Search for the cell housing the specified text and yield its (x, y) center coordinate. 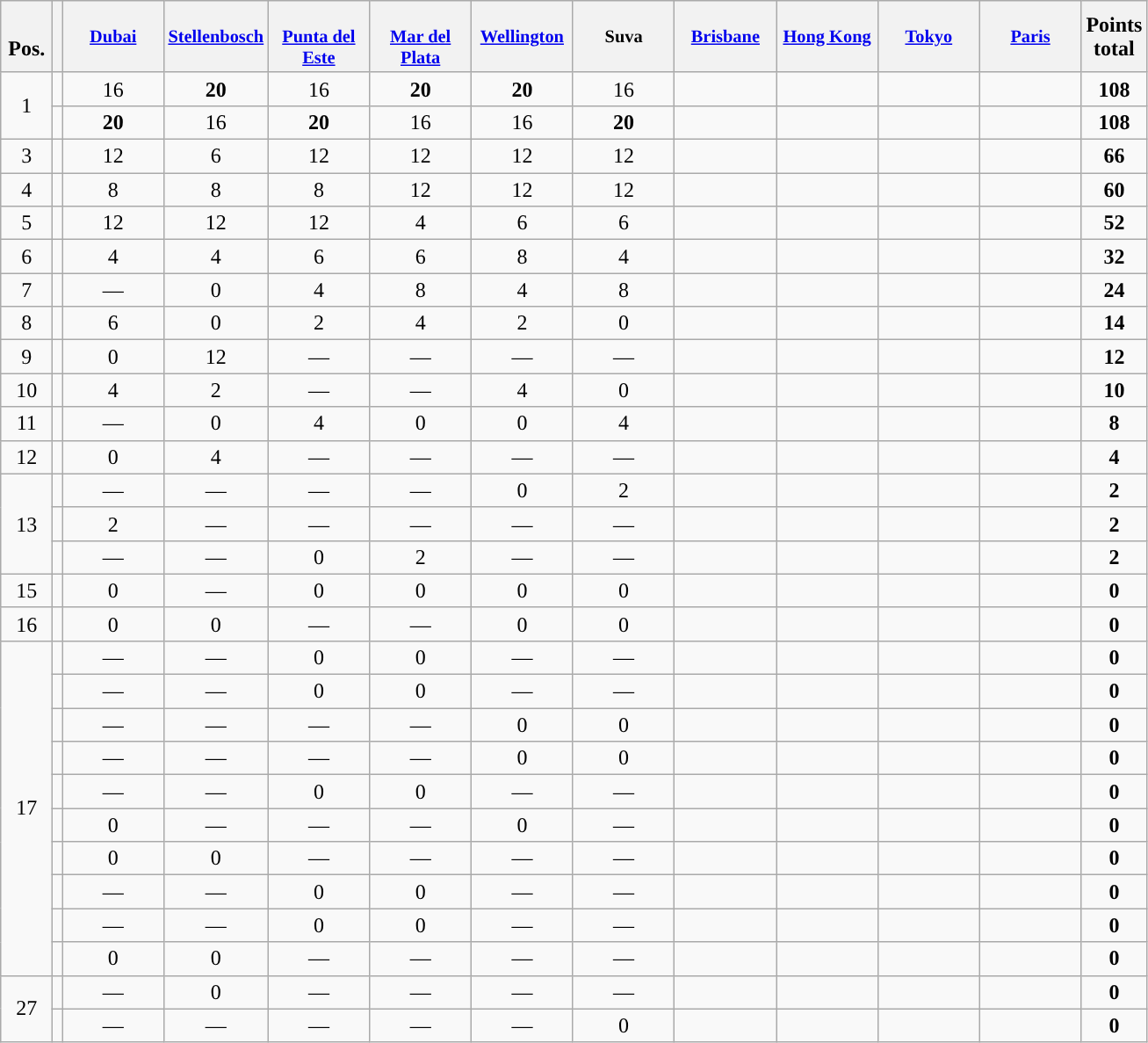
17 (26, 808)
13 (26, 524)
27 (26, 1009)
Brisbane (726, 37)
5 (26, 223)
Stellenbosch (216, 37)
66 (1114, 156)
Wellington (523, 37)
Tokyo (928, 37)
32 (1114, 257)
Pointstotal (1114, 37)
52 (1114, 223)
Dubai (113, 37)
Pos. (26, 37)
Paris (1030, 37)
Mar del Plata (421, 37)
14 (1114, 323)
11 (26, 424)
60 (1114, 190)
Suva (624, 37)
7 (26, 290)
15 (26, 590)
3 (26, 156)
24 (1114, 290)
9 (26, 357)
1 (26, 105)
Punta del Este (319, 37)
Hong Kong (827, 37)
